Locate the cell with the specified text and output its [x, y] center coordinate. 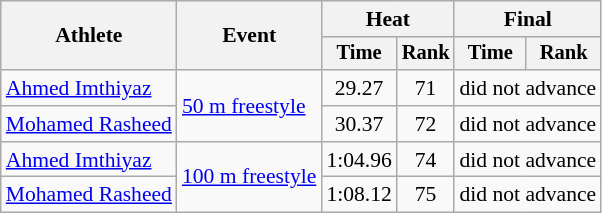
1:08.12 [358, 195]
Heat [388, 19]
50 m freestyle [249, 106]
Athlete [89, 36]
30.37 [358, 124]
72 [426, 124]
Final [528, 19]
100 m freestyle [249, 178]
71 [426, 88]
1:04.96 [358, 160]
29.27 [358, 88]
Event [249, 36]
74 [426, 160]
75 [426, 195]
